Pinpoint the cell where the given text exists, returning its [x, y] midpoint coordinate. 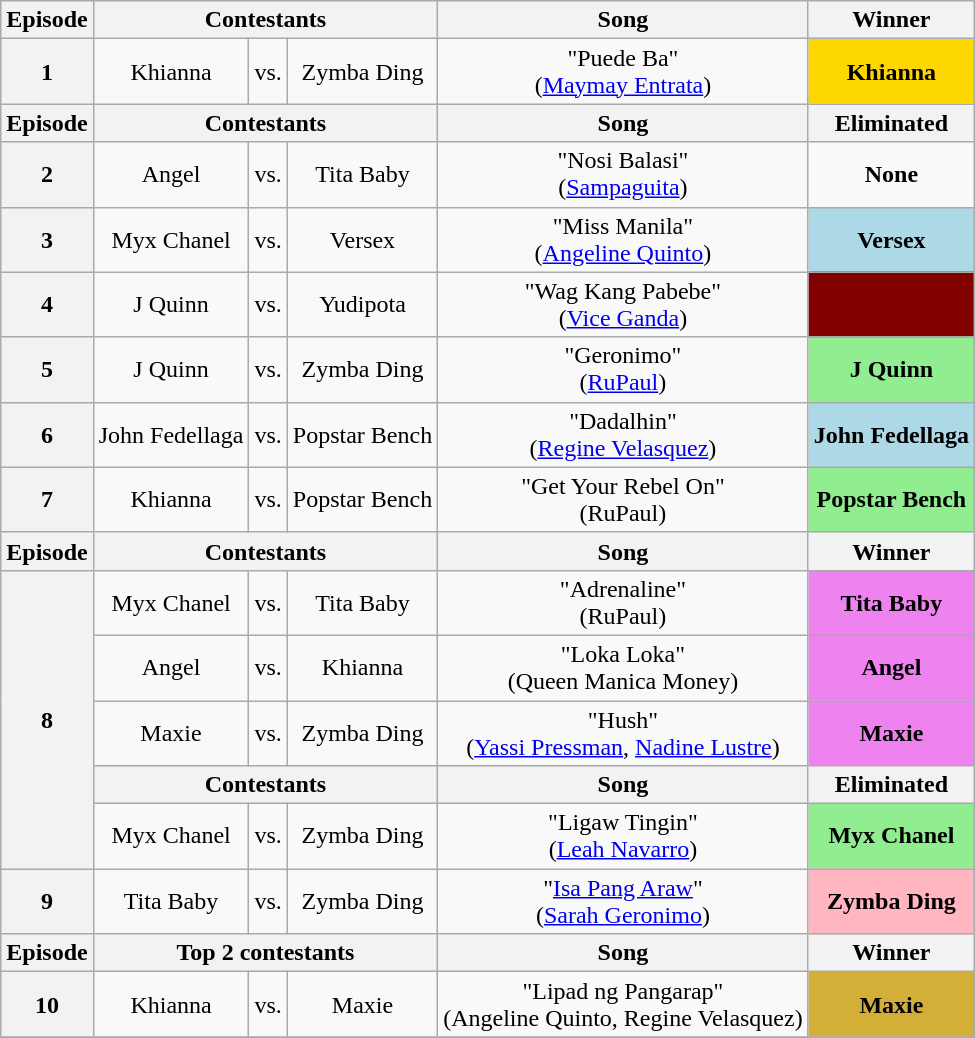
10 [47, 1004]
8 [47, 719]
"Hush"(Yassi Pressman, Nadine Lustre) [624, 732]
3 [47, 240]
"Wag Kang Pabebe"(Vice Ganda) [624, 304]
"Lipad ng Pangarap"(Angeline Quinto, Regine Velasquez) [624, 1004]
"Isa Pang Araw"(Sarah Geronimo) [624, 902]
1 [47, 72]
"Miss Manila"(Angeline Quinto) [624, 240]
"Nosi Balasi"(Sampaguita) [624, 174]
6 [47, 434]
2 [47, 174]
"Geronimo"(RuPaul) [624, 370]
"Ligaw Tingin"(Leah Navarro) [624, 836]
Top 2 contestants [265, 953]
"Puede Ba"(Maymay Entrata) [624, 72]
"Adrenaline"(RuPaul) [624, 602]
Yudipota [362, 304]
9 [47, 902]
"Get Your Rebel On"(RuPaul) [624, 500]
7 [47, 500]
4 [47, 304]
"Dadalhin"(Regine Velasquez) [624, 434]
None [891, 174]
"Loka Loka"(Queen Manica Money) [624, 668]
5 [47, 370]
